Provide the [x, y] coordinate of the cell's center where the given text is located.  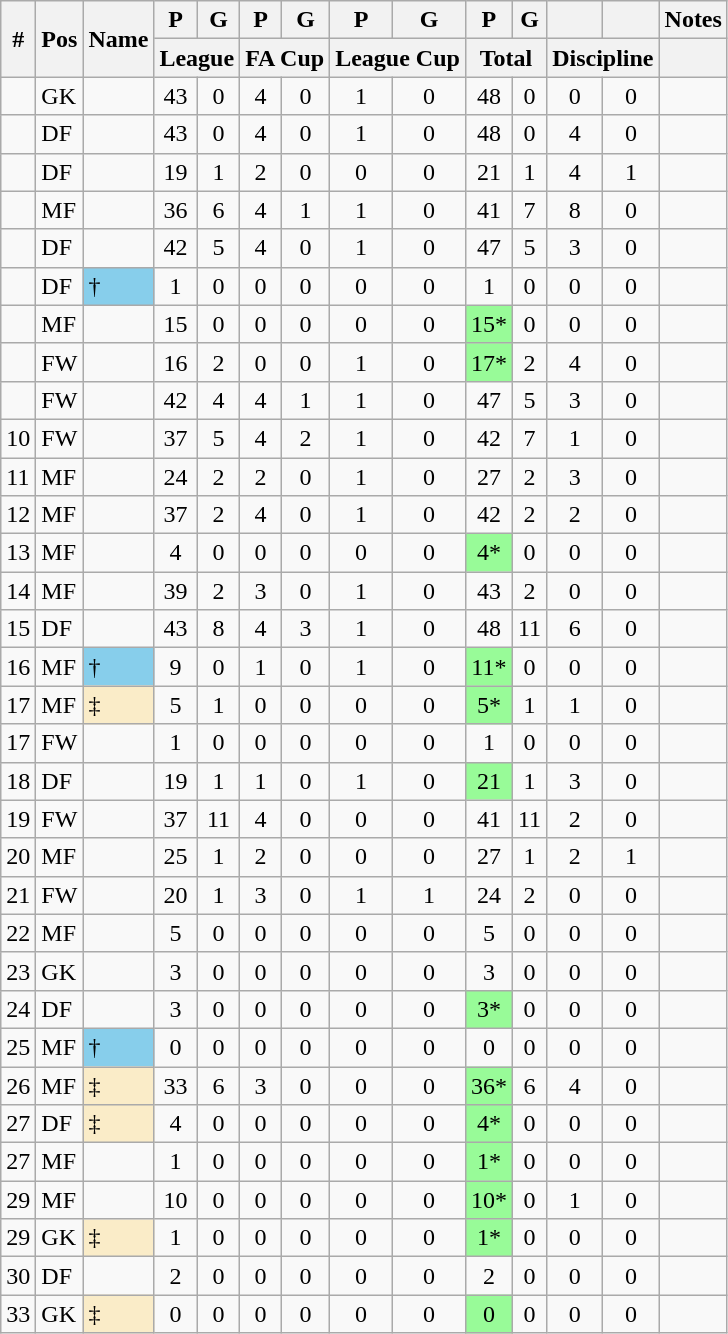
15* [488, 324]
Discipline [603, 58]
Name [118, 39]
22 [18, 933]
9 [176, 667]
Pos [60, 39]
26 [18, 1085]
League [197, 58]
36 [176, 210]
12 [18, 515]
League Cup [398, 58]
5* [488, 705]
Notes [693, 20]
18 [18, 781]
36* [488, 1085]
30 [18, 1276]
11* [488, 667]
FA Cup [285, 58]
10* [488, 1200]
3* [488, 1009]
13 [18, 553]
# [18, 39]
39 [176, 591]
17* [488, 362]
14 [18, 591]
Total [506, 58]
23 [18, 971]
